Output the [X, Y] coordinate of the center of the cell containing the given text.  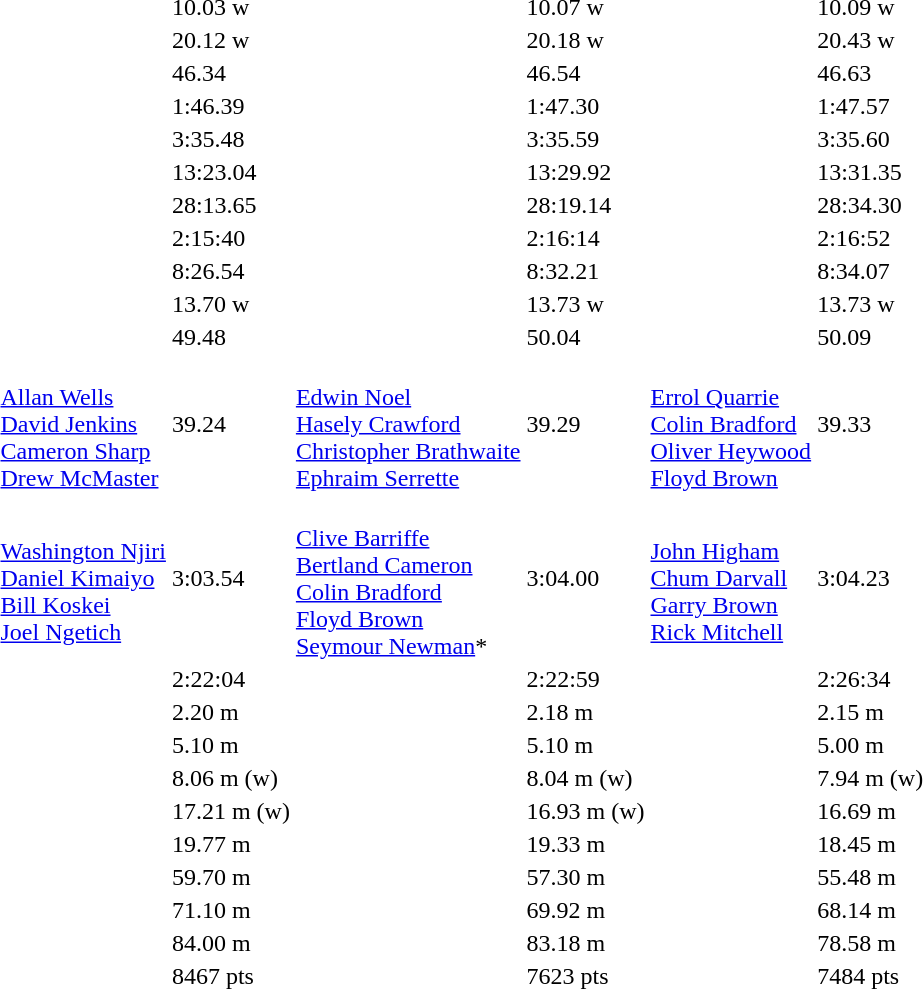
John HighamChum DarvallGarry BrownRick Mitchell [731, 578]
13.73 w [586, 304]
39.29 [586, 424]
46.54 [586, 73]
13.70 w [230, 304]
2:22:04 [230, 679]
3:35.59 [586, 139]
13:23.04 [230, 172]
28:13.65 [230, 205]
19.77 m [230, 844]
2.18 m [586, 712]
Errol QuarrieColin BradfordOliver HeywoodFloyd Brown [731, 424]
3:04.00 [586, 578]
50.04 [586, 337]
1:46.39 [230, 106]
84.00 m [230, 943]
Edwin NoelHasely CrawfordChristopher BrathwaiteEphraim Serrette [408, 424]
16.93 m (w) [586, 811]
46.34 [230, 73]
3:35.48 [230, 139]
2:16:14 [586, 238]
13:29.92 [586, 172]
71.10 m [230, 910]
8.04 m (w) [586, 778]
59.70 m [230, 877]
8.06 m (w) [230, 778]
2:15:40 [230, 238]
8:26.54 [230, 271]
83.18 m [586, 943]
17.21 m (w) [230, 811]
20.12 w [230, 40]
2.20 m [230, 712]
3:03.54 [230, 578]
Clive BarriffeBertland CameronColin BradfordFloyd BrownSeymour Newman* [408, 578]
8:32.21 [586, 271]
57.30 m [586, 877]
69.92 m [586, 910]
19.33 m [586, 844]
49.48 [230, 337]
39.24 [230, 424]
1:47.30 [586, 106]
28:19.14 [586, 205]
20.18 w [586, 40]
2:22:59 [586, 679]
